Extract the [X, Y] coordinate from the center of the cell holding the provided text.  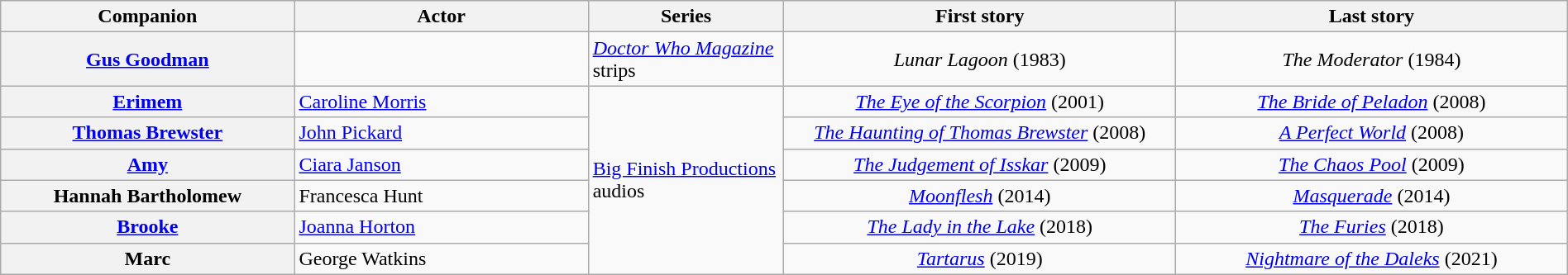
Big Finish Productions audios [686, 180]
Caroline Morris [442, 102]
Doctor Who Magazine strips [686, 59]
Thomas Brewster [147, 133]
Francesca Hunt [442, 196]
Marc [147, 258]
Hannah Bartholomew [147, 196]
Tartarus (2019) [980, 258]
A Perfect World (2008) [1372, 133]
George Watkins [442, 258]
Ciara Janson [442, 164]
Companion [147, 17]
Lunar Lagoon (1983) [980, 59]
Masquerade (2014) [1372, 196]
John Pickard [442, 133]
The Haunting of Thomas Brewster (2008) [980, 133]
Erimem [147, 102]
Moonflesh (2014) [980, 196]
The Moderator (1984) [1372, 59]
The Eye of the Scorpion (2001) [980, 102]
The Furies (2018) [1372, 227]
Actor [442, 17]
The Chaos Pool (2009) [1372, 164]
The Lady in the Lake (2018) [980, 227]
Joanna Horton [442, 227]
Last story [1372, 17]
The Judgement of Isskar (2009) [980, 164]
Nightmare of the Daleks (2021) [1372, 258]
First story [980, 17]
Amy [147, 164]
Gus Goodman [147, 59]
Brooke [147, 227]
Series [686, 17]
The Bride of Peladon (2008) [1372, 102]
